Determine the (X, Y) coordinate at the center of the cell enclosing the given text.  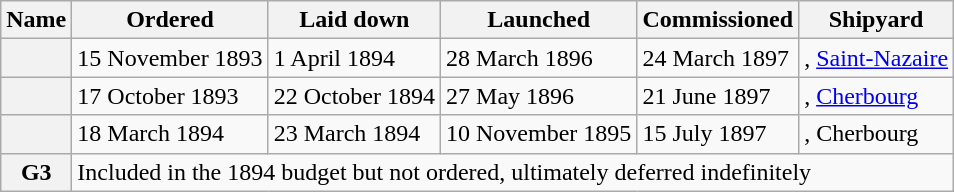
22 October 1894 (354, 96)
21 June 1897 (718, 96)
, Saint-Nazaire (876, 58)
G3 (36, 172)
17 October 1893 (170, 96)
Launched (539, 20)
27 May 1896 (539, 96)
Included in the 1894 budget but not ordered, ultimately deferred indefinitely (513, 172)
24 March 1897 (718, 58)
Commissioned (718, 20)
Ordered (170, 20)
28 March 1896 (539, 58)
15 July 1897 (718, 134)
10 November 1895 (539, 134)
Shipyard (876, 20)
18 March 1894 (170, 134)
1 April 1894 (354, 58)
Laid down (354, 20)
15 November 1893 (170, 58)
23 March 1894 (354, 134)
Name (36, 20)
